From the cell containing the given text, extract its center point as [x, y] coordinate. 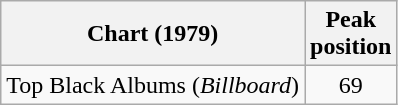
69 [351, 85]
Peakposition [351, 34]
Chart (1979) [153, 34]
Top Black Albums (Billboard) [153, 85]
